Detect which cell encompasses the target text, then output its (x, y) center coordinate. 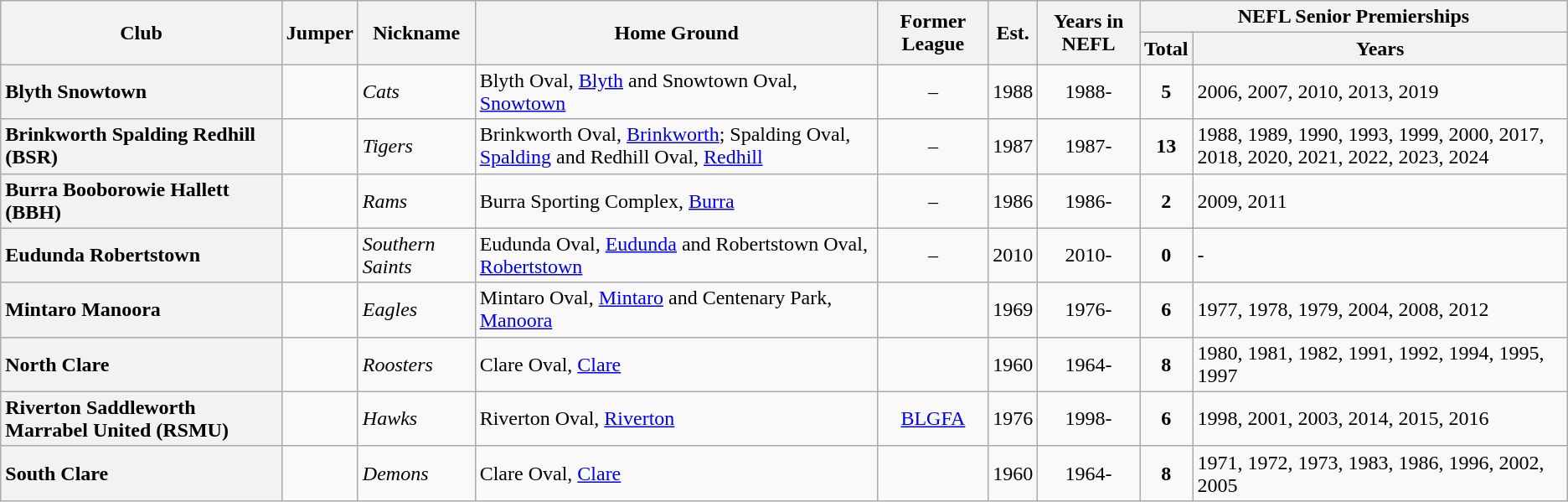
Rams (416, 201)
Years (1380, 49)
1976- (1089, 310)
1998, 2001, 2003, 2014, 2015, 2016 (1380, 419)
- (1380, 255)
1988 (1014, 92)
Eudunda Robertstown (142, 255)
Southern Saints (416, 255)
Eagles (416, 310)
Hawks (416, 419)
Total (1166, 49)
Jumper (320, 33)
Blyth Oval, Blyth and Snowtown Oval, Snowtown (677, 92)
Club (142, 33)
1986- (1089, 201)
2009, 2011 (1380, 201)
1988- (1089, 92)
South Clare (142, 473)
1987 (1014, 146)
NEFL Senior Premierships (1354, 17)
Brinkworth Oval, Brinkworth; Spalding Oval, Spalding and Redhill Oval, Redhill (677, 146)
1976 (1014, 419)
Tigers (416, 146)
Blyth Snowtown (142, 92)
Cats (416, 92)
1988, 1989, 1990, 1993, 1999, 2000, 2017, 2018, 2020, 2021, 2022, 2023, 2024 (1380, 146)
Years in NEFL (1089, 33)
Brinkworth Spalding Redhill (BSR) (142, 146)
1986 (1014, 201)
Eudunda Oval, Eudunda and Robertstown Oval, Robertstown (677, 255)
Roosters (416, 364)
5 (1166, 92)
2 (1166, 201)
Demons (416, 473)
2010 (1014, 255)
Former League (933, 33)
1980, 1981, 1982, 1991, 1992, 1994, 1995, 1997 (1380, 364)
Riverton Saddleworth Marrabel United (RSMU) (142, 419)
2010- (1089, 255)
13 (1166, 146)
North Clare (142, 364)
BLGFA (933, 419)
Riverton Oval, Riverton (677, 419)
0 (1166, 255)
1977, 1978, 1979, 2004, 2008, 2012 (1380, 310)
Est. (1014, 33)
Mintaro Manoora (142, 310)
Nickname (416, 33)
Burra Booborowie Hallett (BBH) (142, 201)
1987- (1089, 146)
Mintaro Oval, Mintaro and Centenary Park, Manoora (677, 310)
2006, 2007, 2010, 2013, 2019 (1380, 92)
1998- (1089, 419)
Burra Sporting Complex, Burra (677, 201)
1971, 1972, 1973, 1983, 1986, 1996, 2002, 2005 (1380, 473)
Home Ground (677, 33)
1969 (1014, 310)
